From the cell containing the given text, extract its center point as [x, y] coordinate. 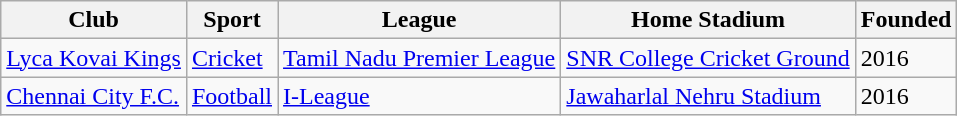
League [420, 20]
SNR College Cricket Ground [708, 58]
Sport [232, 20]
Founded [906, 20]
Club [94, 20]
I-League [420, 96]
Tamil Nadu Premier League [420, 58]
Football [232, 96]
Chennai City F.C. [94, 96]
Home Stadium [708, 20]
Lyca Kovai Kings [94, 58]
Jawaharlal Nehru Stadium [708, 96]
Cricket [232, 58]
